Extract the (X, Y) coordinate from the center of the cell holding the provided text.  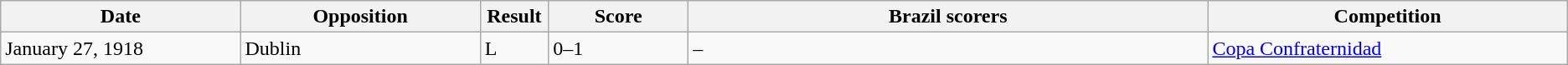
Brazil scorers (948, 17)
Dublin (360, 48)
Copa Confraternidad (1387, 48)
0–1 (618, 48)
Date (121, 17)
Opposition (360, 17)
January 27, 1918 (121, 48)
Result (514, 17)
Competition (1387, 17)
Score (618, 17)
– (948, 48)
L (514, 48)
